Find where the given text appears and provide that cell's center as [x, y] coordinate. 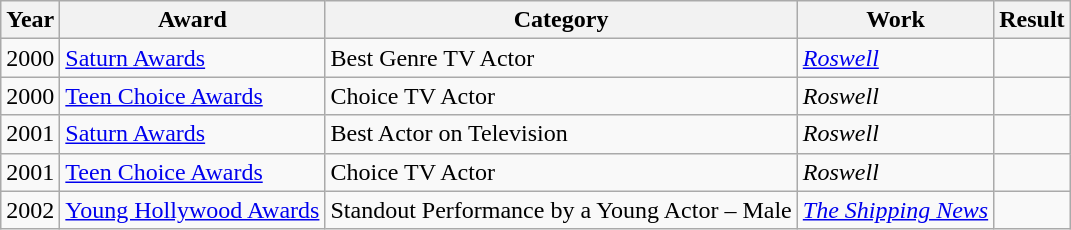
Young Hollywood Awards [192, 210]
Year [30, 20]
Result [1032, 20]
Work [895, 20]
Standout Performance by a Young Actor – Male [561, 210]
The Shipping News [895, 210]
Best Actor on Television [561, 134]
Best Genre TV Actor [561, 58]
2002 [30, 210]
Category [561, 20]
Award [192, 20]
